Pinpoint the cell where the given text exists, returning its (x, y) midpoint coordinate. 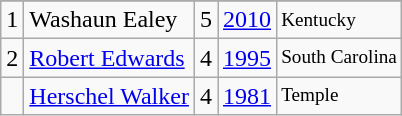
Temple (340, 96)
Washaun Ealey (110, 20)
2010 (248, 20)
1981 (248, 96)
1 (12, 20)
Herschel Walker (110, 96)
South Carolina (340, 58)
Robert Edwards (110, 58)
2 (12, 58)
1995 (248, 58)
Kentucky (340, 20)
5 (206, 20)
